Determine the [X, Y] coordinate at the center of the cell enclosing the given text.  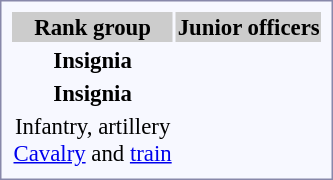
Infantry, artilleryCavalry and train [92, 140]
Junior officers [248, 27]
Rank group [92, 27]
